Provide the (X, Y) coordinate of the cell's center where the given text is located.  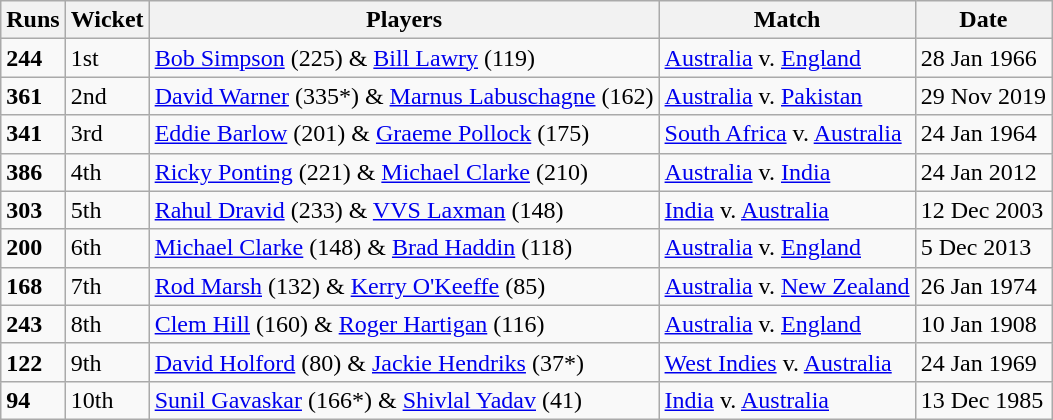
Rod Marsh (132) & Kerry O'Keeffe (85) (404, 286)
9th (107, 362)
Wicket (107, 20)
David Warner (335*) & Marnus Labuschagne (162) (404, 96)
David Holford (80) & Jackie Hendriks (37*) (404, 362)
South Africa v. Australia (787, 134)
168 (33, 286)
Date (983, 20)
361 (33, 96)
94 (33, 400)
Australia v. India (787, 172)
West Indies v. Australia (787, 362)
243 (33, 324)
12 Dec 2003 (983, 210)
2nd (107, 96)
Bob Simpson (225) & Bill Lawry (119) (404, 58)
122 (33, 362)
341 (33, 134)
Runs (33, 20)
1st (107, 58)
24 Jan 2012 (983, 172)
Match (787, 20)
10th (107, 400)
3rd (107, 134)
8th (107, 324)
7th (107, 286)
Australia v. Pakistan (787, 96)
244 (33, 58)
Australia v. New Zealand (787, 286)
4th (107, 172)
Clem Hill (160) & Roger Hartigan (116) (404, 324)
24 Jan 1964 (983, 134)
28 Jan 1966 (983, 58)
Sunil Gavaskar (166*) & Shivlal Yadav (41) (404, 400)
Ricky Ponting (221) & Michael Clarke (210) (404, 172)
303 (33, 210)
Michael Clarke (148) & Brad Haddin (118) (404, 248)
5 Dec 2013 (983, 248)
Players (404, 20)
5th (107, 210)
6th (107, 248)
Rahul Dravid (233) & VVS Laxman (148) (404, 210)
200 (33, 248)
10 Jan 1908 (983, 324)
Eddie Barlow (201) & Graeme Pollock (175) (404, 134)
24 Jan 1969 (983, 362)
386 (33, 172)
26 Jan 1974 (983, 286)
13 Dec 1985 (983, 400)
29 Nov 2019 (983, 96)
